Capture the cell that displays the provided text and extract its (X, Y) central coordinate. 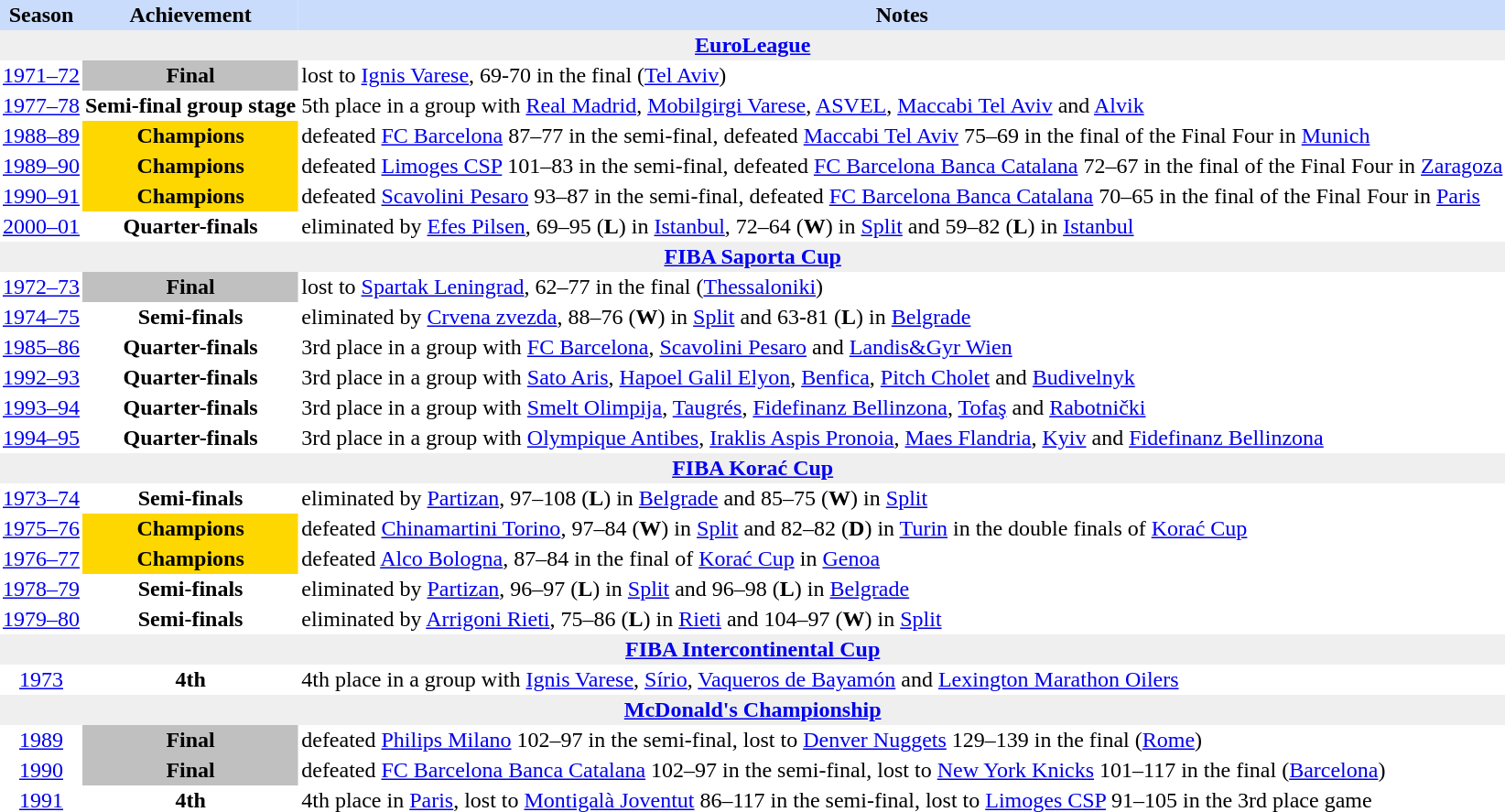
1990 (41, 771)
FIBA Korać Cup (752, 469)
1979–80 (41, 619)
1985–86 (41, 348)
1976–77 (41, 558)
3rd place in a group with Olympique Antibes, Iraklis Aspis Pronoia, Maes Flandria, Kyiv and Fidefinanz Bellinzona (902, 438)
1977–78 (41, 106)
lost to Ignis Varese, 69-70 in the final (Tel Aviv) (902, 75)
1978–79 (41, 590)
defeated FC Barcelona Banca Catalana 102–97 in the semi-final, lost to New York Knicks 101–117 in the final (Barcelona) (902, 771)
1994–95 (41, 438)
1972–73 (41, 287)
Semi-final group stage (190, 106)
1974–75 (41, 317)
defeated Philips Milano 102–97 in the semi-final, lost to Denver Nuggets 129–139 in the final (Rome) (902, 740)
1989–90 (41, 167)
lost to Spartak Leningrad, 62–77 in the final (Thessaloniki) (902, 287)
eliminated by Partizan, 97–108 (L) in Belgrade and 85–75 (W) in Split (902, 498)
EuroLeague (752, 46)
McDonald's Championship (752, 710)
3rd place in a group with FC Barcelona, Scavolini Pesaro and Landis&Gyr Wien (902, 348)
1973 (41, 679)
1989 (41, 740)
4th place in a group with Ignis Varese, Sírio, Vaqueros de Bayamón and Lexington Marathon Oilers (902, 679)
1990–91 (41, 196)
defeated Alco Bologna, 87–84 in the final of Korać Cup in Genoa (902, 558)
1975–76 (41, 529)
1971–72 (41, 75)
defeated FC Barcelona 87–77 in the semi-final, defeated Maccabi Tel Aviv 75–69 in the final of the Final Four in Munich (902, 135)
Season (41, 15)
1973–74 (41, 498)
defeated Scavolini Pesaro 93–87 in the semi-final, defeated FC Barcelona Banca Catalana 70–65 in the final of the Final Four in Paris (902, 196)
defeated Limoges CSP 101–83 in the semi-final, defeated FC Barcelona Banca Catalana 72–67 in the final of the Final Four in Zaragoza (902, 167)
eliminated by Partizan, 96–97 (L) in Split and 96–98 (L) in Belgrade (902, 590)
defeated Chinamartini Torino, 97–84 (W) in Split and 82–82 (D) in Turin in the double finals of Korać Cup (902, 529)
Achievement (190, 15)
eliminated by Arrigoni Rieti, 75–86 (L) in Rieti and 104–97 (W) in Split (902, 619)
4th (190, 679)
Notes (902, 15)
1988–89 (41, 135)
1992–93 (41, 377)
eliminated by Efes Pilsen, 69–95 (L) in Istanbul, 72–64 (W) in Split and 59–82 (L) in Istanbul (902, 227)
eliminated by Crvena zvezda, 88–76 (W) in Split and 63-81 (L) in Belgrade (902, 317)
5th place in a group with Real Madrid, Mobilgirgi Varese, ASVEL, Maccabi Tel Aviv and Alvik (902, 106)
3rd place in a group with Smelt Olimpija, Taugrés, Fidefinanz Bellinzona, Tofaş and Rabotnički (902, 408)
2000–01 (41, 227)
FIBA Saporta Cup (752, 256)
3rd place in a group with Sato Aris, Hapoel Galil Elyon, Benfica, Pitch Cholet and Budivelnyk (902, 377)
FIBA Intercontinental Cup (752, 650)
1993–94 (41, 408)
